Pinpoint the cell where the given text exists, returning its [x, y] midpoint coordinate. 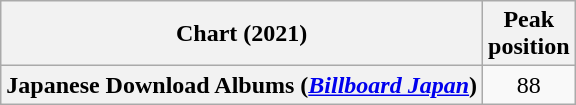
Chart (2021) [242, 34]
88 [529, 85]
Japanese Download Albums (Billboard Japan) [242, 85]
Peak position [529, 34]
